Return [x, y] of the center of cell containing provided text 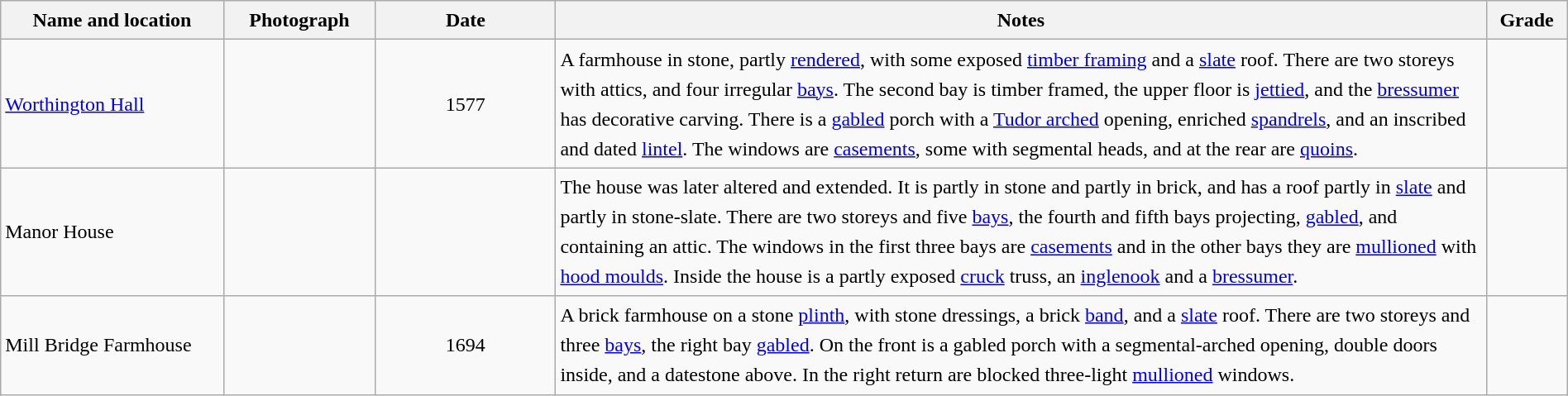
1694 [466, 346]
1577 [466, 104]
Name and location [112, 20]
Worthington Hall [112, 104]
Date [466, 20]
Manor House [112, 231]
Grade [1527, 20]
Photograph [299, 20]
Mill Bridge Farmhouse [112, 346]
Notes [1021, 20]
